Pinpoint the cell where the given text exists, returning its (x, y) midpoint coordinate. 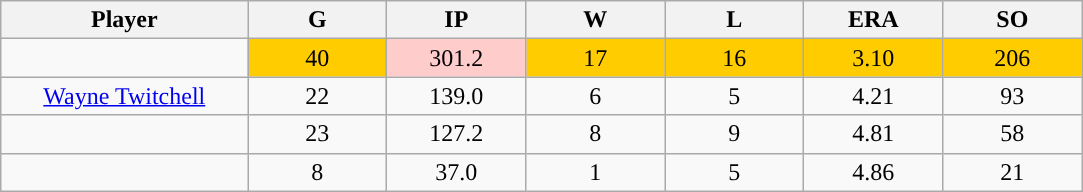
9 (734, 134)
40 (318, 58)
IP (456, 20)
21 (1012, 172)
4.86 (874, 172)
139.0 (456, 96)
1 (596, 172)
L (734, 20)
Wayne Twitchell (124, 96)
6 (596, 96)
16 (734, 58)
4.81 (874, 134)
4.21 (874, 96)
17 (596, 58)
37.0 (456, 172)
127.2 (456, 134)
W (596, 20)
G (318, 20)
ERA (874, 20)
93 (1012, 96)
58 (1012, 134)
3.10 (874, 58)
206 (1012, 58)
22 (318, 96)
301.2 (456, 58)
Player (124, 20)
SO (1012, 20)
23 (318, 134)
